From the cell containing the given text, extract its center point as [X, Y] coordinate. 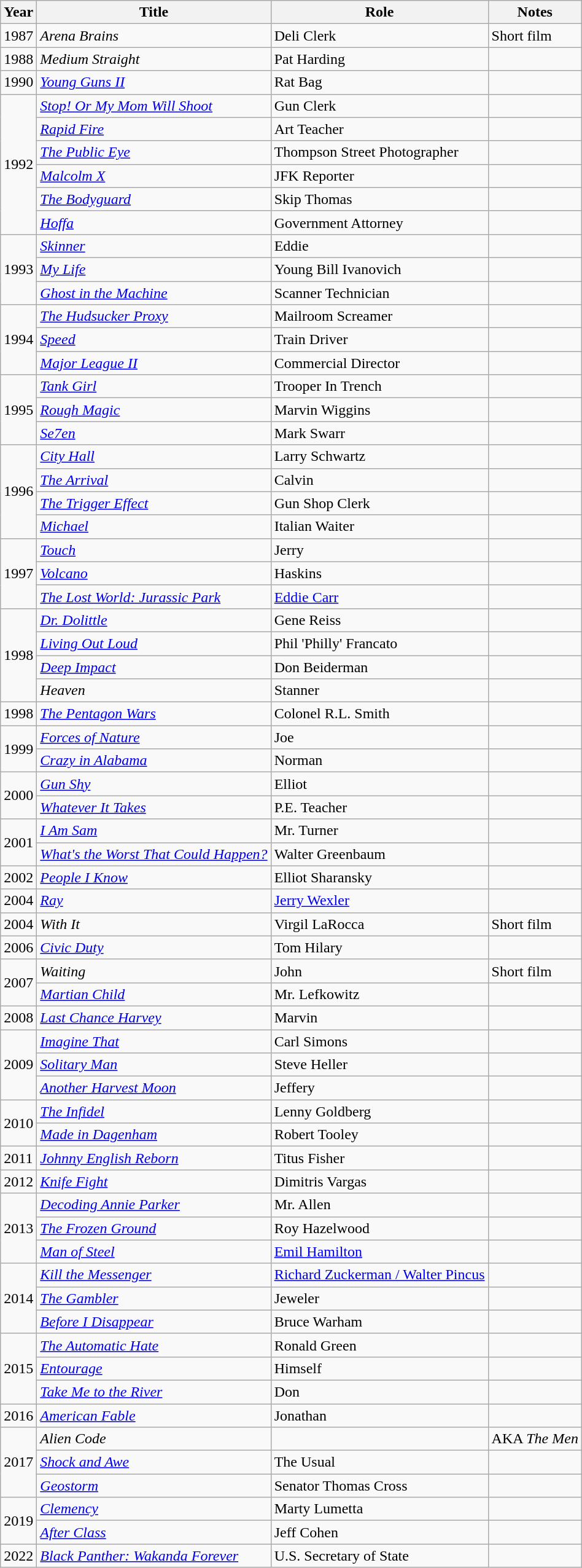
Rapid Fire [153, 129]
Imagine That [153, 1041]
Ronald Green [379, 1345]
Deep Impact [153, 667]
Commercial Director [379, 363]
Elliot Sharansky [379, 877]
2006 [18, 947]
Senator Thomas Cross [379, 1486]
Gene Reiss [379, 620]
Another Harvest Moon [153, 1088]
Gun Clerk [379, 106]
The Hudsucker Proxy [153, 316]
1994 [18, 340]
The Arrival [153, 480]
Mr. Lefkowitz [379, 994]
Rat Bag [379, 82]
Dimitris Vargas [379, 1182]
John [379, 971]
Jeffery [379, 1088]
Himself [379, 1368]
Jonathan [379, 1415]
Carl Simons [379, 1041]
Solitary Man [153, 1065]
Gun Shy [153, 784]
Jerry [379, 550]
Alien Code [153, 1439]
Deli Clerk [379, 36]
Joe [379, 737]
Take Me to the River [153, 1392]
Bruce Warham [379, 1322]
Waiting [153, 971]
Marvin [379, 1017]
Crazy in Alabama [153, 761]
Year [18, 12]
Martian Child [153, 994]
The Pentagon Wars [153, 714]
Jerry Wexler [379, 901]
Emil Hamilton [379, 1252]
Before I Disappear [153, 1322]
Tank Girl [153, 386]
Skinner [153, 246]
Eddie Carr [379, 597]
The Frozen Ground [153, 1228]
Gun Shop Clerk [379, 503]
The Infidel [153, 1111]
Jeff Cohen [379, 1532]
Shock and Awe [153, 1462]
P.E. Teacher [379, 807]
2012 [18, 1182]
Role [379, 12]
1987 [18, 36]
Speed [153, 340]
1990 [18, 82]
AKA The Men [535, 1439]
Young Bill Ivanovich [379, 269]
Pat Harding [379, 59]
Marvin Wiggins [379, 410]
Ghost in the Machine [153, 293]
Heaven [153, 691]
Roy Hazelwood [379, 1228]
Italian Waiter [379, 527]
2019 [18, 1521]
After Class [153, 1532]
1999 [18, 749]
Norman [379, 761]
City Hall [153, 457]
Art Teacher [379, 129]
Kill the Messenger [153, 1275]
2002 [18, 877]
1997 [18, 573]
Jeweler [379, 1298]
Last Chance Harvey [153, 1017]
Calvin [379, 480]
My Life [153, 269]
Arena Brains [153, 36]
Marty Lumetta [379, 1509]
Don [379, 1392]
Skip Thomas [379, 199]
2011 [18, 1158]
Scanner Technician [379, 293]
Don Beiderman [379, 667]
I Am Sam [153, 831]
Mr. Allen [379, 1205]
Living Out Loud [153, 643]
Medium Straight [153, 59]
Entourage [153, 1368]
2007 [18, 982]
2001 [18, 842]
What's the Worst That Could Happen? [153, 854]
Ray [153, 901]
American Fable [153, 1415]
Major League II [153, 363]
Se7en [153, 433]
Stop! Or My Mom Will Shoot [153, 106]
Mark Swarr [379, 433]
Government Attorney [379, 222]
1996 [18, 492]
Stanner [379, 691]
Malcolm X [153, 176]
JFK Reporter [379, 176]
Larry Schwartz [379, 457]
The Bodyguard [153, 199]
2009 [18, 1065]
Steve Heller [379, 1065]
Made in Dagenham [153, 1135]
Lenny Goldberg [379, 1111]
Whatever It Takes [153, 807]
Haskins [379, 573]
The Automatic Hate [153, 1345]
Rough Magic [153, 410]
Decoding Annie Parker [153, 1205]
2000 [18, 796]
Walter Greenbaum [379, 854]
With It [153, 924]
2013 [18, 1228]
Hoffa [153, 222]
Mailroom Screamer [379, 316]
Train Driver [379, 340]
2022 [18, 1556]
Black Panther: Wakanda Forever [153, 1556]
The Lost World: Jurassic Park [153, 597]
Tom Hilary [379, 947]
Phil 'Philly' Francato [379, 643]
Thompson Street Photographer [379, 152]
The Gambler [153, 1298]
Colonel R.L. Smith [379, 714]
Young Guns II [153, 82]
Geostorm [153, 1486]
Trooper In Trench [379, 386]
Virgil LaRocca [379, 924]
2017 [18, 1462]
Civic Duty [153, 947]
1992 [18, 164]
Richard Zuckerman / Walter Pincus [379, 1275]
The Usual [379, 1462]
2016 [18, 1415]
1988 [18, 59]
Dr. Dolittle [153, 620]
Notes [535, 12]
Volcano [153, 573]
1995 [18, 410]
Elliot [379, 784]
The Trigger Effect [153, 503]
The Public Eye [153, 152]
Knife Fight [153, 1182]
Man of Steel [153, 1252]
2015 [18, 1368]
Johnny English Reborn [153, 1158]
U.S. Secretary of State [379, 1556]
2010 [18, 1123]
Robert Tooley [379, 1135]
Touch [153, 550]
2014 [18, 1298]
Forces of Nature [153, 737]
Mr. Turner [379, 831]
Clemency [153, 1509]
1993 [18, 269]
Eddie [379, 246]
Michael [153, 527]
2008 [18, 1017]
People I Know [153, 877]
Titus Fisher [379, 1158]
Title [153, 12]
